Pinpoint the cell where the given text exists, returning its (x, y) midpoint coordinate. 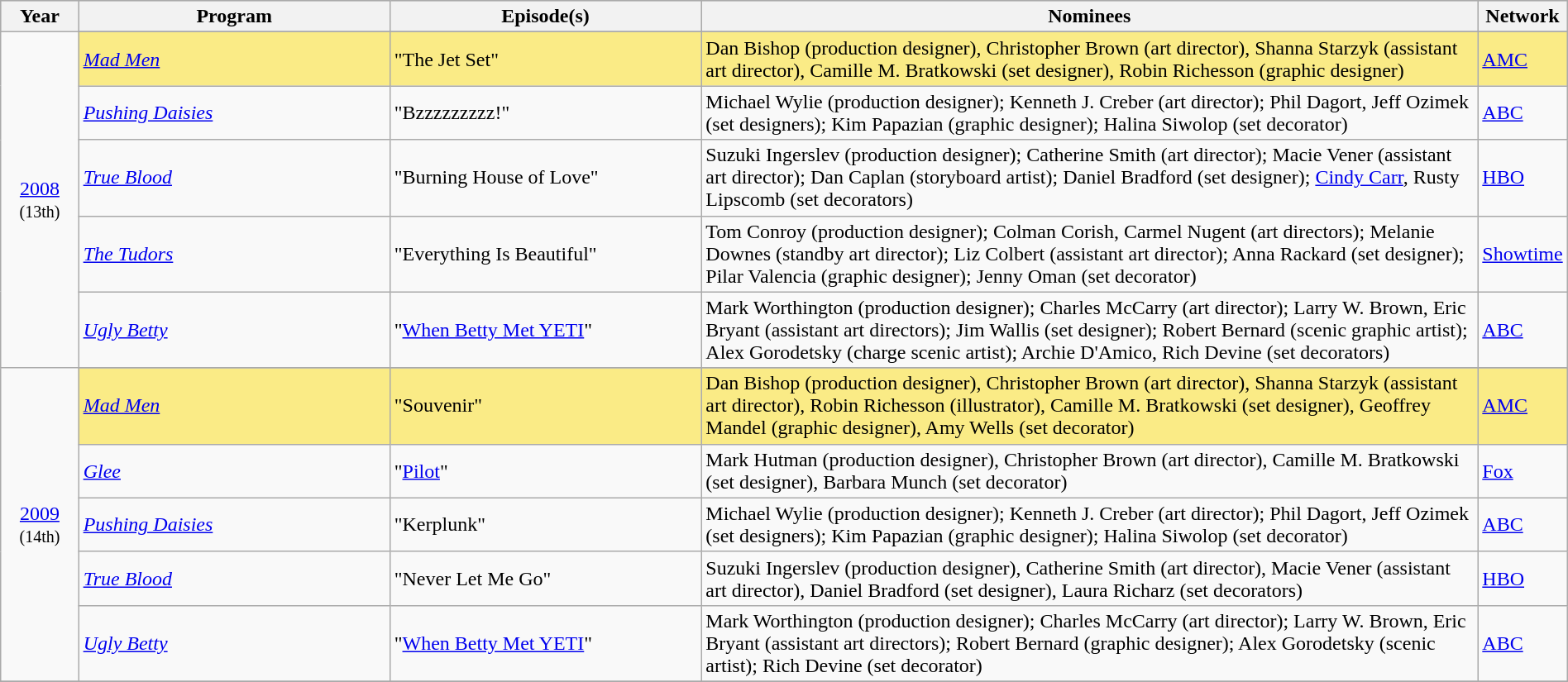
"Everything Is Beautiful" (546, 254)
Network (1523, 17)
"Souvenir" (546, 406)
Program (234, 17)
2009(14th) (40, 524)
2008(13th) (40, 200)
"Kerplunk" (546, 524)
Year (40, 17)
Episode(s) (546, 17)
Mark Hutman (production designer), Christopher Brown (art director), Camille M. Bratkowski (set designer), Barbara Munch (set decorator) (1090, 471)
Fox (1523, 471)
The Tudors (234, 254)
"Pilot" (546, 471)
"Bzzzzzzzzz!" (546, 112)
Showtime (1523, 254)
Nominees (1090, 17)
"Burning House of Love" (546, 178)
"Never Let Me Go" (546, 579)
Glee (234, 471)
"The Jet Set" (546, 60)
